Locate the cell with the specified text and output its (X, Y) center coordinate. 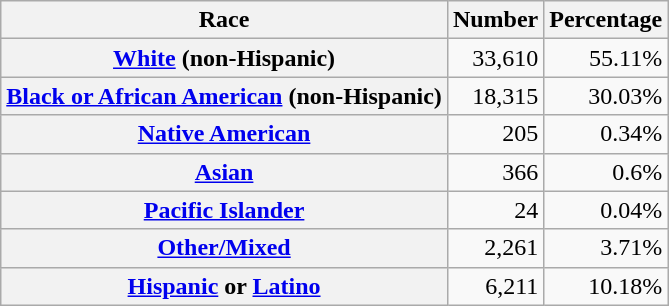
55.11% (606, 58)
White (non-Hispanic) (224, 58)
0.04% (606, 210)
Hispanic or Latino (224, 286)
30.03% (606, 96)
33,610 (495, 58)
10.18% (606, 286)
Number (495, 20)
2,261 (495, 248)
Race (224, 20)
Black or African American (non-Hispanic) (224, 96)
24 (495, 210)
0.6% (606, 172)
3.71% (606, 248)
366 (495, 172)
Other/Mixed (224, 248)
Percentage (606, 20)
18,315 (495, 96)
0.34% (606, 134)
Native American (224, 134)
Pacific Islander (224, 210)
6,211 (495, 286)
Asian (224, 172)
205 (495, 134)
